Determine the (x, y) coordinate at the center of the cell enclosing the given text.  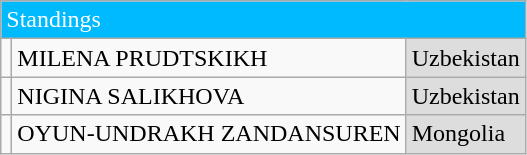
MILENA PRUDTSKIKH (209, 58)
NIGINA SALIKHOVA (209, 96)
OYUN-UNDRAKH ZANDANSUREN (209, 134)
Mongolia (466, 134)
Standings (263, 20)
